Detect which cell encompasses the target text, then output its (X, Y) center coordinate. 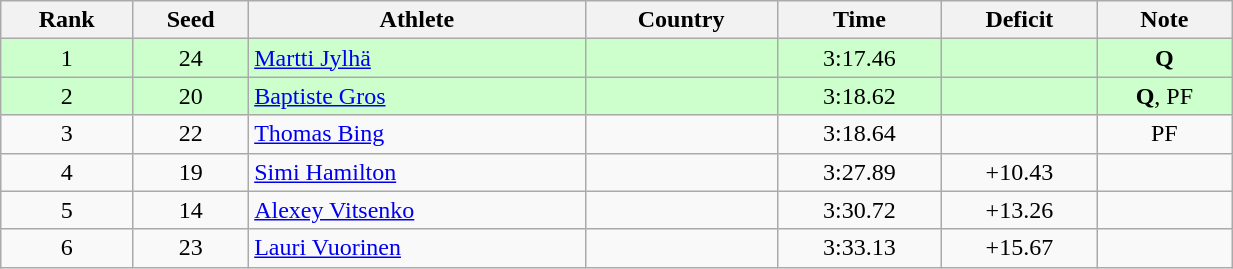
23 (191, 248)
Baptiste Gros (417, 96)
4 (67, 172)
Alexey Vitsenko (417, 210)
Thomas Bing (417, 134)
3:18.64 (860, 134)
Rank (67, 20)
Lauri Vuorinen (417, 248)
3:27.89 (860, 172)
Simi Hamilton (417, 172)
Athlete (417, 20)
20 (191, 96)
3 (67, 134)
5 (67, 210)
Q, PF (1164, 96)
Q (1164, 58)
2 (67, 96)
Time (860, 20)
3:18.62 (860, 96)
3:17.46 (860, 58)
24 (191, 58)
Deficit (1020, 20)
19 (191, 172)
+13.26 (1020, 210)
Country (681, 20)
1 (67, 58)
+15.67 (1020, 248)
+10.43 (1020, 172)
PF (1164, 134)
3:33.13 (860, 248)
Note (1164, 20)
Martti Jylhä (417, 58)
Seed (191, 20)
22 (191, 134)
14 (191, 210)
3:30.72 (860, 210)
6 (67, 248)
